Provide the [X, Y] coordinate of the cell's center where the given text is located.  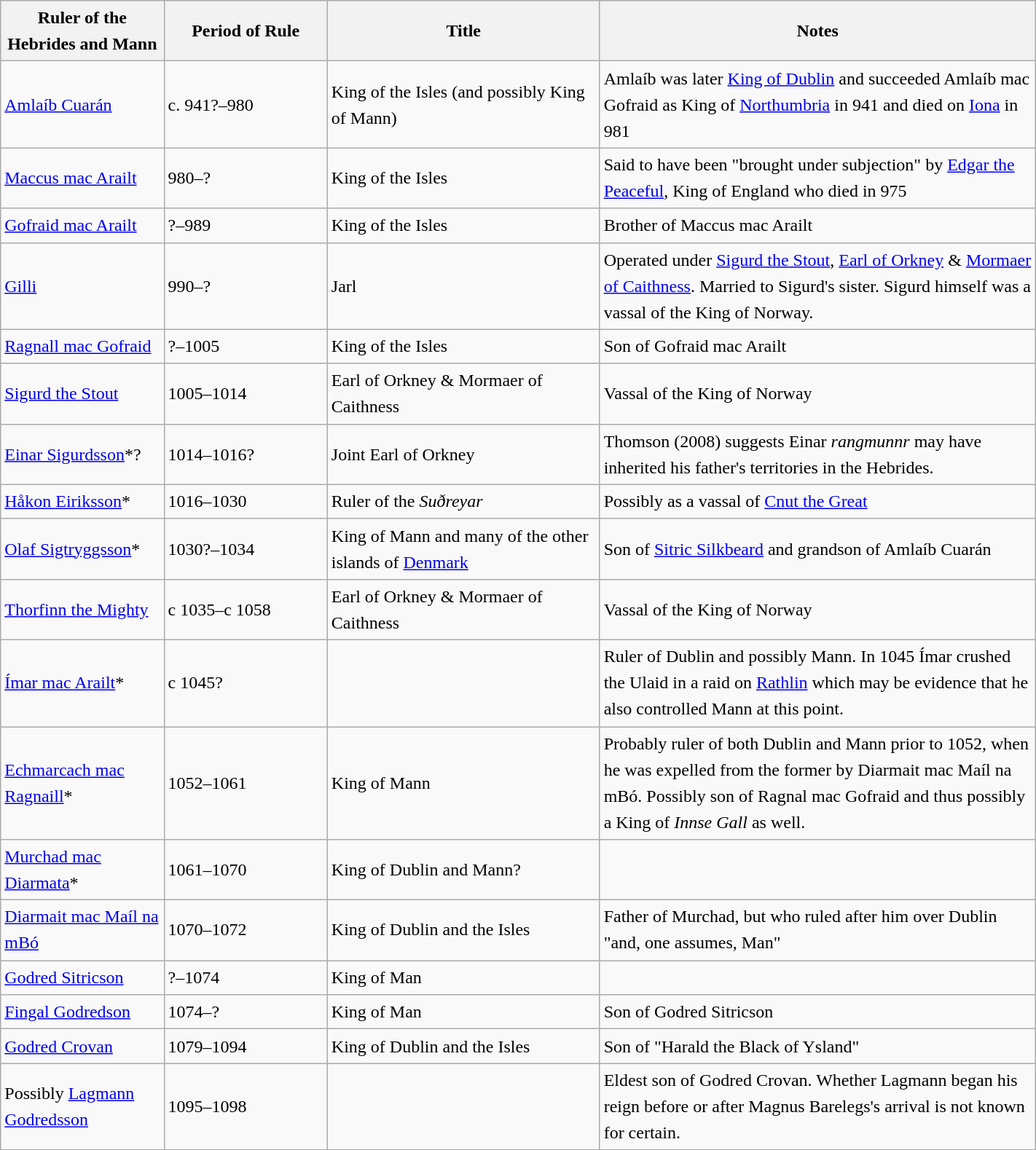
Sigurd the Stout [82, 393]
c 1035–c 1058 [246, 609]
Gofraid mac Arailt [82, 226]
Echmarcach mac Ragnaill* [82, 784]
Possibly as a vassal of Cnut the Great [817, 501]
Maccus mac Arailt [82, 178]
?–1074 [246, 977]
1014–1016? [246, 454]
Diarmait mac Maíl na mBó [82, 931]
Son of "Harald the Black of Ysland" [817, 1046]
Olaf Sigtryggsson* [82, 549]
1030?–1034 [246, 549]
Father of Murchad, but who ruled after him over Dublin "and, one assumes, Man" [817, 931]
Said to have been "brought under subjection" by Edgar the Peaceful, King of England who died in 975 [817, 178]
Brother of Maccus mac Arailt [817, 226]
Ímar mac Arailt* [82, 683]
Period of Rule [246, 31]
Thorfinn the Mighty [82, 609]
Ragnall mac Gofraid [82, 347]
Fingal Godredson [82, 1012]
990–? [246, 285]
Title [463, 31]
King of the Isles (and possibly King of Mann) [463, 105]
Gilli [82, 285]
c. 941?–980 [246, 105]
1074–? [246, 1012]
?–1005 [246, 347]
King of Mann and many of the other islands of Denmark [463, 549]
980–? [246, 178]
Possibly Lagmann Godredsson [82, 1107]
Thomson (2008) suggests Einar rangmunnr may have inherited his father's territories in the Hebrides. [817, 454]
1061–1070 [246, 870]
Håkon Eiriksson* [82, 501]
Notes [817, 31]
?–989 [246, 226]
1005–1014 [246, 393]
1079–1094 [246, 1046]
Son of Godred Sitricson [817, 1012]
1070–1072 [246, 931]
c 1045? [246, 683]
Joint Earl of Orkney [463, 454]
Godred Sitricson [82, 977]
Murchad mac Diarmata* [82, 870]
1095–1098 [246, 1107]
1016–1030 [246, 501]
Son of Gofraid mac Arailt [817, 347]
1052–1061 [246, 784]
Einar Sigurdsson*? [82, 454]
Eldest son of Godred Crovan. Whether Lagmann began his reign before or after Magnus Barelegs's arrival is not known for certain. [817, 1107]
King of Mann [463, 784]
Ruler of the Hebrides and Mann [82, 31]
King of Dublin and Mann? [463, 870]
Son of Sitric Silkbeard and grandson of Amlaíb Cuarán [817, 549]
Ruler of the Suðreyar [463, 501]
Amlaíb Cuarán [82, 105]
Amlaíb was later King of Dublin and succeeded Amlaíb mac Gofraid as King of Northumbria in 941 and died on Iona in 981 [817, 105]
Jarl [463, 285]
Godred Crovan [82, 1046]
